Locate the cell with the specified text and output its (X, Y) center coordinate. 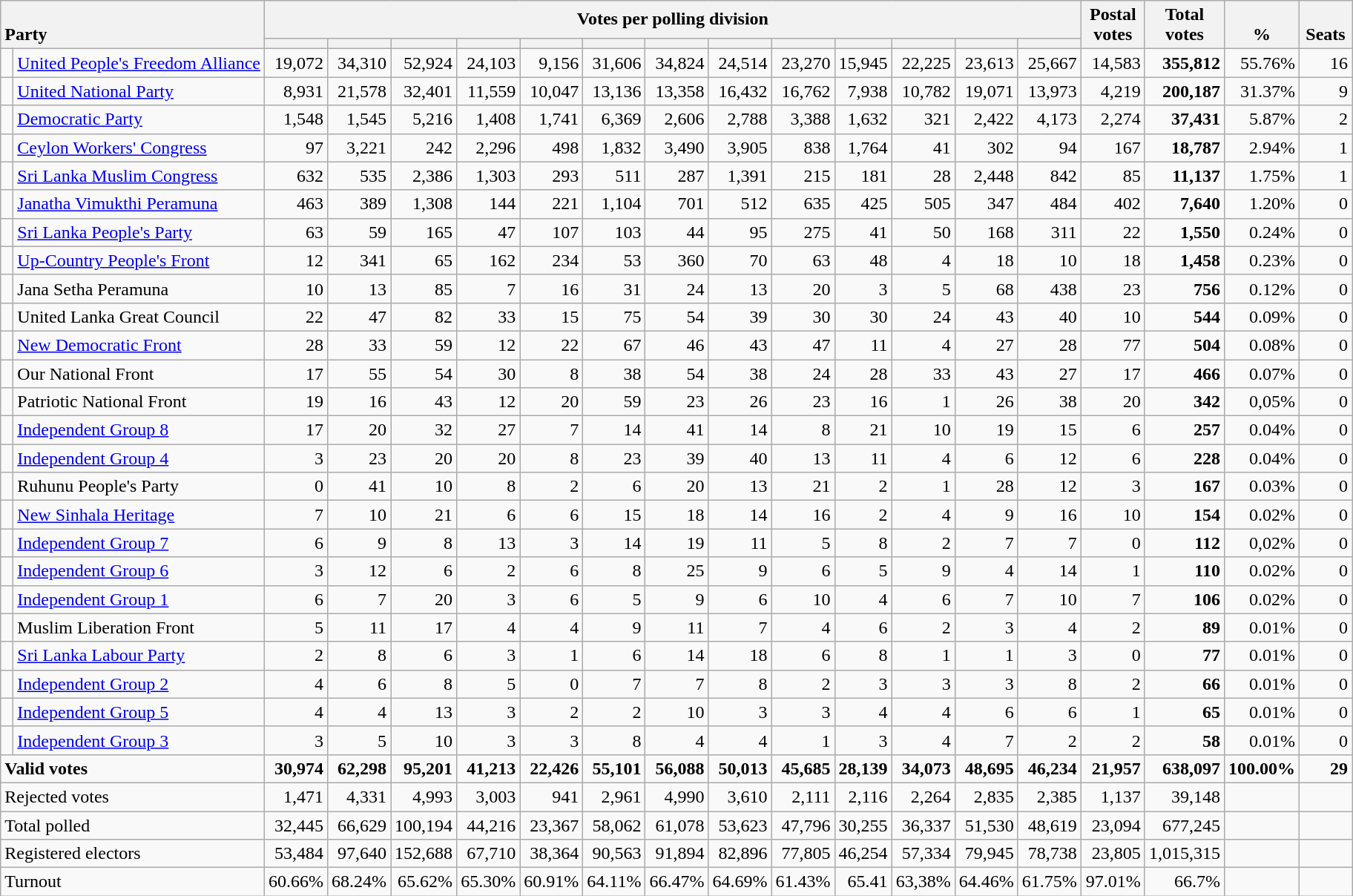
75 (614, 317)
13,136 (614, 91)
32 (424, 430)
Independent Group 2 (139, 684)
7,938 (863, 91)
Votes per polling division (672, 19)
United Lanka Great Council (139, 317)
1.75% (1261, 176)
2,116 (863, 797)
21,578 (359, 91)
5,216 (424, 119)
66.7% (1184, 882)
4,331 (359, 797)
97 (295, 148)
1,308 (424, 204)
23,094 (1113, 826)
23,613 (987, 63)
4,990 (676, 797)
24,514 (740, 63)
1,408 (488, 119)
3,221 (359, 148)
1,104 (614, 204)
112 (1184, 543)
Ceylon Workers' Congress (139, 148)
2,264 (923, 797)
0.09% (1261, 317)
23,367 (552, 826)
39,148 (1184, 797)
2,274 (1113, 119)
1,471 (295, 797)
44 (676, 232)
3,905 (740, 148)
22,225 (923, 63)
23,270 (803, 63)
Ruhunu People's Party (139, 487)
14,583 (1113, 63)
3,003 (488, 797)
838 (803, 148)
1,458 (1184, 260)
97.01% (1113, 882)
16,432 (740, 91)
65.62% (424, 882)
61.75% (1049, 882)
1,550 (1184, 232)
504 (1184, 345)
1,764 (863, 148)
Democratic Party (139, 119)
302 (987, 148)
106 (1184, 599)
45,685 (803, 768)
287 (676, 176)
47,796 (803, 826)
181 (863, 176)
68.24% (359, 882)
82,896 (740, 854)
2,961 (614, 797)
2,448 (987, 176)
1,303 (488, 176)
67 (614, 345)
341 (359, 260)
34,073 (923, 768)
162 (488, 260)
257 (1184, 430)
38,364 (552, 854)
52,924 (424, 63)
53 (614, 260)
53,623 (740, 826)
Independent Group 5 (139, 712)
Registered electors (133, 854)
34,824 (676, 63)
60.91% (552, 882)
677,245 (1184, 826)
512 (740, 204)
61.43% (803, 882)
Patriotic National Front (139, 402)
41,213 (488, 768)
275 (803, 232)
3,388 (803, 119)
55,101 (614, 768)
94 (1049, 148)
4,173 (1049, 119)
1,632 (863, 119)
4,993 (424, 797)
511 (614, 176)
97,640 (359, 854)
638,097 (1184, 768)
Party (133, 25)
50 (923, 232)
34,310 (359, 63)
48,619 (1049, 826)
46 (676, 345)
Independent Group 8 (139, 430)
Total votes (1184, 25)
% (1261, 25)
1,741 (552, 119)
79,945 (987, 854)
95 (740, 232)
Sri Lanka Labour Party (139, 656)
293 (552, 176)
Jana Setha Peramuna (139, 289)
438 (1049, 289)
New Sinhala Heritage (139, 515)
37,431 (1184, 119)
321 (923, 119)
95,201 (424, 768)
United National Party (139, 91)
16,762 (803, 91)
77,805 (803, 854)
30,974 (295, 768)
0,02% (1261, 543)
31,606 (614, 63)
2,422 (987, 119)
0.12% (1261, 289)
100.00% (1261, 768)
2,606 (676, 119)
32,401 (424, 91)
53,484 (295, 854)
221 (552, 204)
242 (424, 148)
55.76% (1261, 63)
25 (676, 571)
103 (614, 232)
Turnout (133, 882)
New Democratic Front (139, 345)
215 (803, 176)
168 (987, 232)
22,426 (552, 768)
2.94% (1261, 148)
56,088 (676, 768)
1,137 (1113, 797)
66.47% (676, 882)
64.69% (740, 882)
535 (359, 176)
70 (740, 260)
2,788 (740, 119)
Postalvotes (1113, 25)
2,111 (803, 797)
234 (552, 260)
Valid votes (133, 768)
Janatha Vimukthi Peramuna (139, 204)
58,062 (614, 826)
57,334 (923, 854)
19,071 (987, 91)
Muslim Liberation Front (139, 627)
389 (359, 204)
402 (1113, 204)
90,563 (614, 854)
505 (923, 204)
228 (1184, 458)
110 (1184, 571)
347 (987, 204)
31 (614, 289)
48,695 (987, 768)
Sri Lanka People's Party (139, 232)
31.37% (1261, 91)
2,386 (424, 176)
154 (1184, 515)
1,832 (614, 148)
United People's Freedom Alliance (139, 63)
0.03% (1261, 487)
1,548 (295, 119)
Independent Group 4 (139, 458)
5.87% (1261, 119)
23,805 (1113, 854)
Rejected votes (133, 797)
32,445 (295, 826)
342 (1184, 402)
89 (1184, 627)
152,688 (424, 854)
756 (1184, 289)
25,667 (1049, 63)
28,139 (863, 768)
0.07% (1261, 373)
46,254 (863, 854)
66,629 (359, 826)
Independent Group 7 (139, 543)
62,298 (359, 768)
632 (295, 176)
51,530 (987, 826)
61,078 (676, 826)
4,219 (1113, 91)
100,194 (424, 826)
2,835 (987, 797)
46,234 (1049, 768)
65.30% (488, 882)
Seats (1325, 25)
66 (1184, 684)
0.08% (1261, 345)
55 (359, 373)
8,931 (295, 91)
10,047 (552, 91)
11,137 (1184, 176)
3,610 (740, 797)
544 (1184, 317)
1,391 (740, 176)
842 (1049, 176)
941 (552, 797)
466 (1184, 373)
13,973 (1049, 91)
30,255 (863, 826)
91,894 (676, 854)
10,782 (923, 91)
64.46% (987, 882)
68 (987, 289)
Up-Country People's Front (139, 260)
144 (488, 204)
21,957 (1113, 768)
2,296 (488, 148)
0,05% (1261, 402)
36,337 (923, 826)
1.20% (1261, 204)
11,559 (488, 91)
29 (1325, 768)
463 (295, 204)
63,38% (923, 882)
6,369 (614, 119)
44,216 (488, 826)
60.66% (295, 882)
311 (1049, 232)
78,738 (1049, 854)
Total polled (133, 826)
3,490 (676, 148)
65.41 (863, 882)
19,072 (295, 63)
Independent Group 3 (139, 740)
165 (424, 232)
9,156 (552, 63)
7,640 (1184, 204)
58 (1184, 740)
355,812 (1184, 63)
0.24% (1261, 232)
Our National Front (139, 373)
Sri Lanka Muslim Congress (139, 176)
200,187 (1184, 91)
425 (863, 204)
1,545 (359, 119)
50,013 (740, 768)
64.11% (614, 882)
0.23% (1261, 260)
107 (552, 232)
15,945 (863, 63)
67,710 (488, 854)
360 (676, 260)
1,015,315 (1184, 854)
2,385 (1049, 797)
82 (424, 317)
48 (863, 260)
635 (803, 204)
Independent Group 6 (139, 571)
498 (552, 148)
Independent Group 1 (139, 599)
484 (1049, 204)
701 (676, 204)
18,787 (1184, 148)
13,358 (676, 91)
24,103 (488, 63)
